Return [X, Y] of the center of cell containing provided text 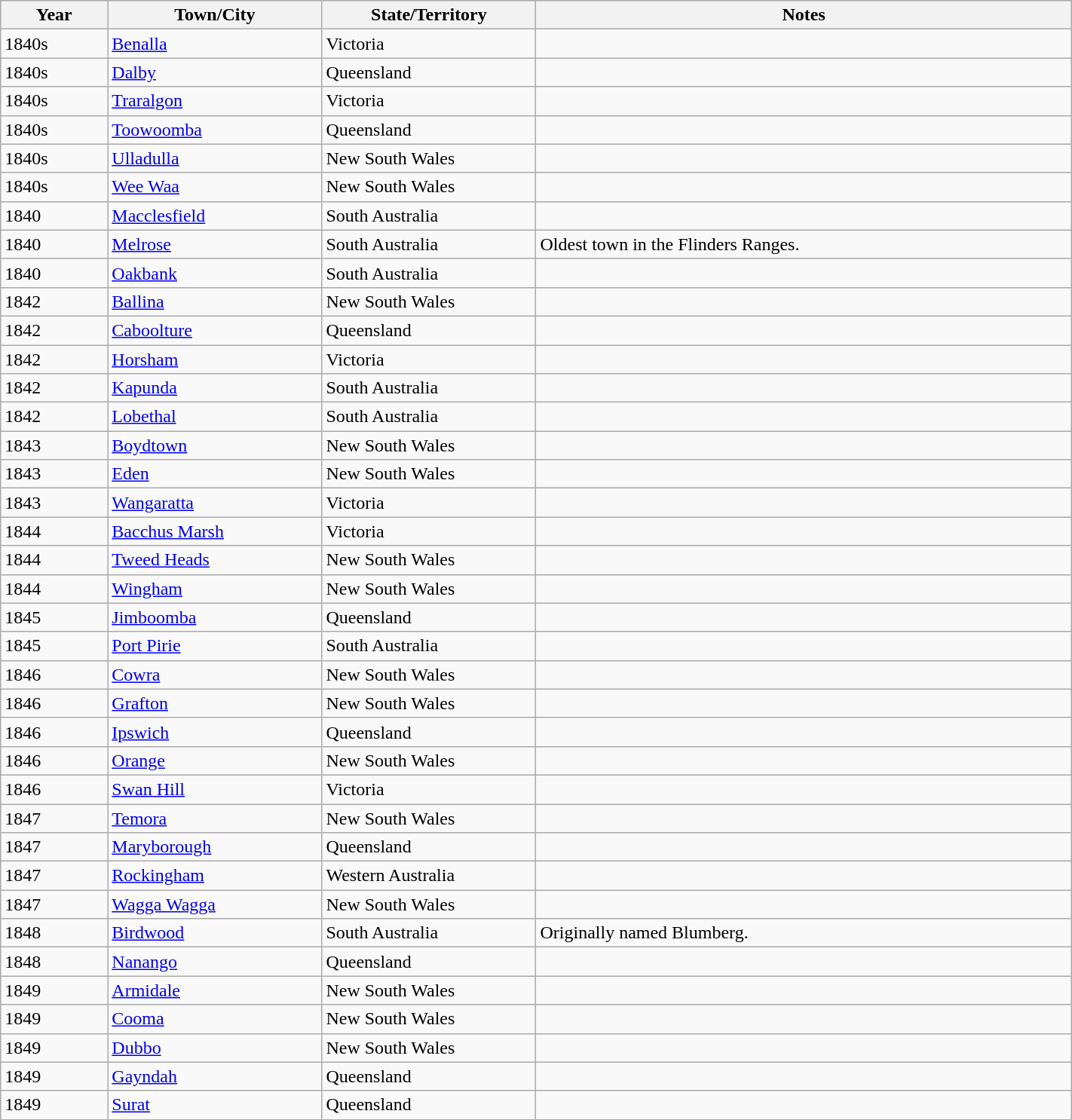
Wingham [215, 589]
Armidale [215, 990]
Traralgon [215, 101]
Horsham [215, 360]
Ballina [215, 301]
Cooma [215, 1019]
Gayndah [215, 1076]
Maryborough [215, 847]
Dalby [215, 72]
Swan Hill [215, 789]
Benalla [215, 44]
Ulladulla [215, 158]
Notes [804, 15]
Dubbo [215, 1048]
Toowoomba [215, 130]
Surat [215, 1105]
Rockingham [215, 876]
Grafton [215, 703]
Macclesfield [215, 216]
Town/City [215, 15]
Caboolture [215, 330]
Boydtown [215, 445]
Tweed Heads [215, 560]
State/Territory [429, 15]
Lobethal [215, 417]
Orange [215, 760]
Wagga Wagga [215, 904]
Oldest town in the Flinders Ranges. [804, 244]
Cowra [215, 675]
Bacchus Marsh [215, 531]
Western Australia [429, 876]
Ipswich [215, 732]
Nanango [215, 962]
Year [54, 15]
Jimboomba [215, 617]
Temora [215, 818]
Originally named Blumberg. [804, 933]
Wangaratta [215, 503]
Wee Waa [215, 187]
Kapunda [215, 388]
Melrose [215, 244]
Oakbank [215, 273]
Birdwood [215, 933]
Eden [215, 474]
Port Pirie [215, 646]
